Determine the [x, y] coordinate at the center of the cell enclosing the given text.  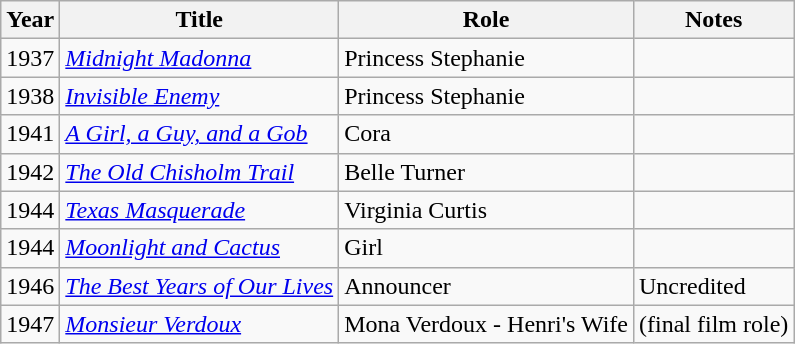
Moonlight and Cactus [200, 248]
Girl [486, 248]
Title [200, 20]
Notes [713, 20]
Year [30, 20]
Announcer [486, 286]
The Best Years of Our Lives [200, 286]
Virginia Curtis [486, 210]
Texas Masquerade [200, 210]
A Girl, a Guy, and a Gob [200, 134]
1946 [30, 286]
Invisible Enemy [200, 96]
Midnight Madonna [200, 58]
Monsieur Verdoux [200, 324]
Uncredited [713, 286]
1947 [30, 324]
1938 [30, 96]
1941 [30, 134]
Cora [486, 134]
Role [486, 20]
The Old Chisholm Trail [200, 172]
1937 [30, 58]
1942 [30, 172]
Belle Turner [486, 172]
(final film role) [713, 324]
Mona Verdoux - Henri's Wife [486, 324]
